Scan for the cell matching the given text and deliver its (x, y) coordinate at center. 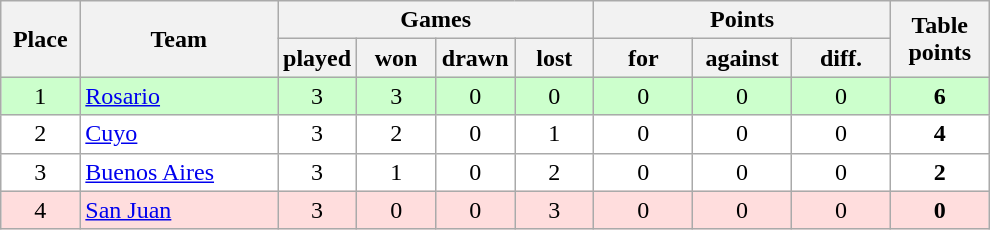
Cuyo (179, 134)
Points (742, 20)
Buenos Aires (179, 172)
lost (554, 58)
for (644, 58)
won (396, 58)
Place (40, 39)
Rosario (179, 96)
Games (436, 20)
played (318, 58)
drawn (476, 58)
San Juan (179, 210)
diff. (842, 58)
against (742, 58)
Team (179, 39)
6 (940, 96)
Tablepoints (940, 39)
